Pinpoint the cell where the given text exists, returning its (X, Y) midpoint coordinate. 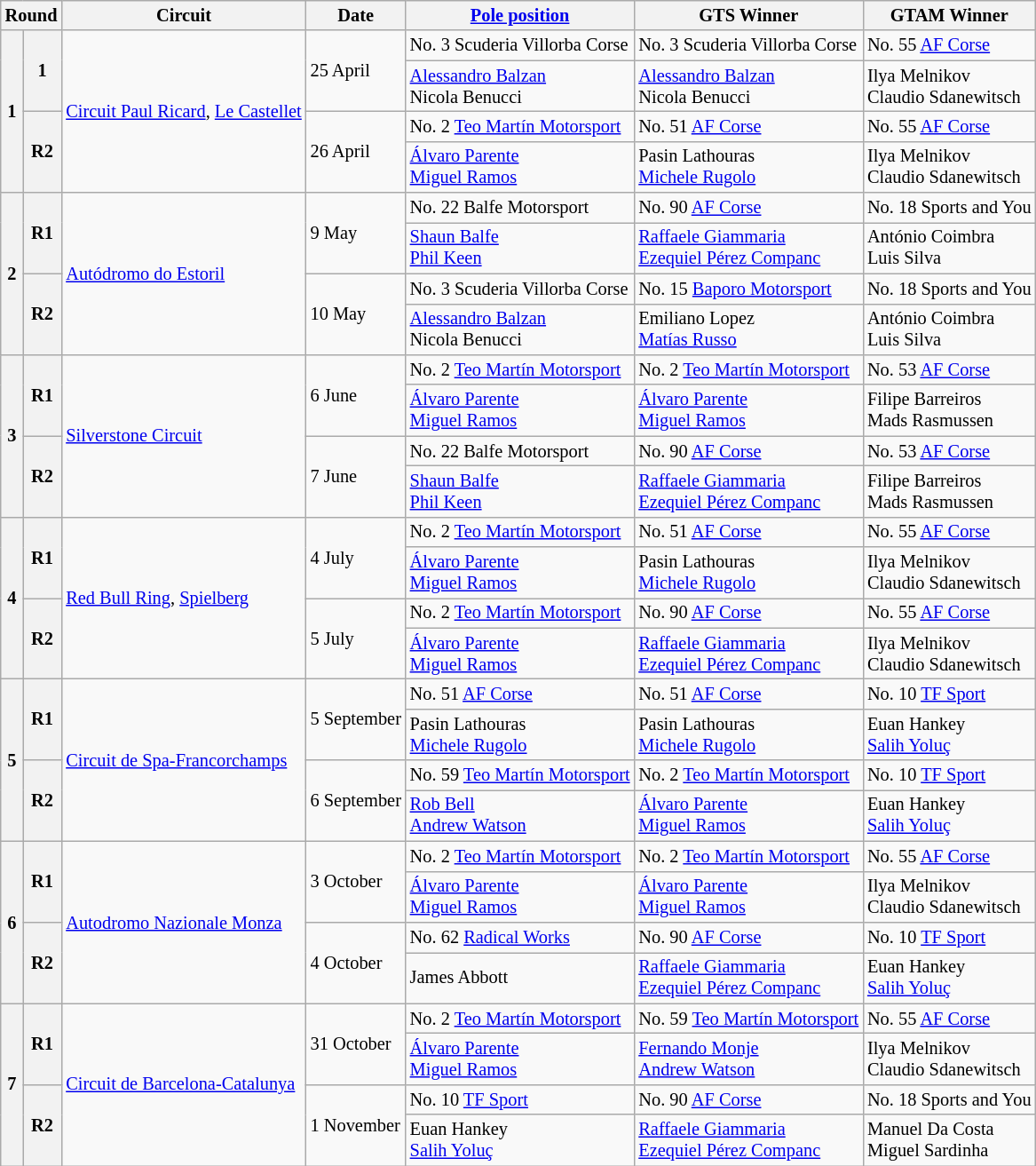
10 May (356, 314)
1 November (356, 1124)
Autódromo do Estoril (183, 274)
Date (356, 15)
Silverstone Circuit (183, 435)
Autodromo Nazionale Monza (183, 922)
No. 15 Baporo Motorsport (748, 289)
Circuit Paul Ricard, Le Castellet (183, 112)
4 October (356, 963)
Rob Bell Andrew Watson (520, 815)
5 (12, 760)
Manuel Da Costa Miguel Sardinha (949, 1140)
3 (12, 435)
4 (12, 599)
Pole position (520, 15)
31 October (356, 1044)
Red Bull Ring, Spielberg (183, 599)
4 July (356, 558)
2 (12, 274)
26 April (356, 151)
Circuit (183, 15)
25 April (356, 71)
Fernando Monje Andrew Watson (748, 1059)
GTAM Winner (949, 15)
5 September (356, 719)
Circuit de Spa-Francorchamps (183, 760)
3 October (356, 881)
GTS Winner (748, 15)
5 July (356, 638)
6 (12, 922)
Emiliano Lopez Matías Russo (748, 329)
6 June (356, 394)
7 (12, 1085)
7 June (356, 476)
9 May (356, 233)
Circuit de Barcelona-Catalunya (183, 1085)
No. 62 Radical Works (520, 937)
6 September (356, 801)
James Abbott (520, 978)
Round (32, 15)
